Return (x, y) of the center of cell containing provided text 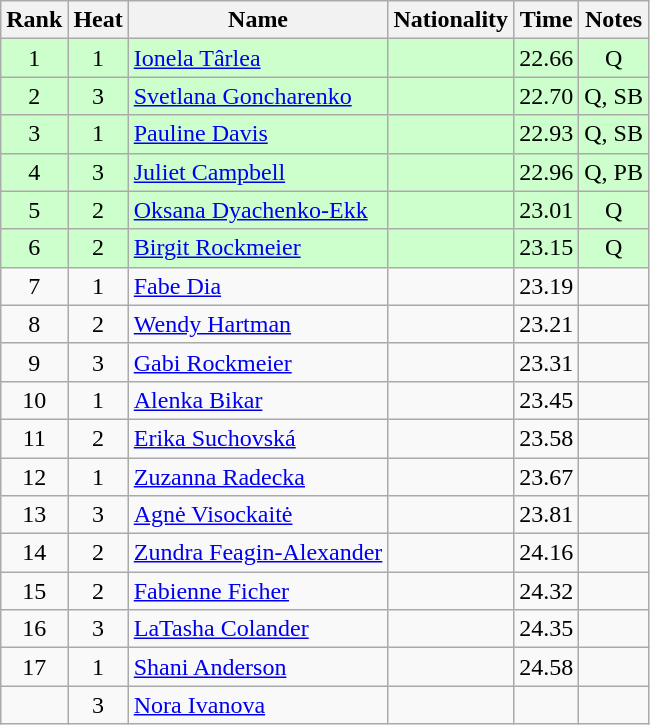
Oksana Dyachenko-Ekk (258, 210)
Name (258, 20)
8 (34, 324)
24.58 (546, 667)
10 (34, 400)
Fabe Dia (258, 286)
9 (34, 362)
Rank (34, 20)
23.19 (546, 286)
Pauline Davis (258, 134)
Gabi Rockmeier (258, 362)
Notes (614, 20)
Q, PB (614, 172)
Nora Ivanova (258, 705)
Heat (98, 20)
Birgit Rockmeier (258, 248)
23.81 (546, 515)
23.21 (546, 324)
15 (34, 591)
LaTasha Colander (258, 629)
22.66 (546, 58)
7 (34, 286)
Svetlana Goncharenko (258, 96)
Agnė Visockaitė (258, 515)
13 (34, 515)
23.31 (546, 362)
Alenka Bikar (258, 400)
22.70 (546, 96)
Time (546, 20)
Ionela Târlea (258, 58)
11 (34, 438)
Fabienne Ficher (258, 591)
Wendy Hartman (258, 324)
17 (34, 667)
Zundra Feagin-Alexander (258, 553)
23.67 (546, 477)
23.45 (546, 400)
Erika Suchovská (258, 438)
22.96 (546, 172)
24.32 (546, 591)
Juliet Campbell (258, 172)
23.15 (546, 248)
22.93 (546, 134)
Nationality (451, 20)
12 (34, 477)
23.58 (546, 438)
5 (34, 210)
Shani Anderson (258, 667)
16 (34, 629)
4 (34, 172)
Zuzanna Radecka (258, 477)
24.16 (546, 553)
23.01 (546, 210)
24.35 (546, 629)
14 (34, 553)
6 (34, 248)
